Capture the cell that displays the provided text and extract its (x, y) central coordinate. 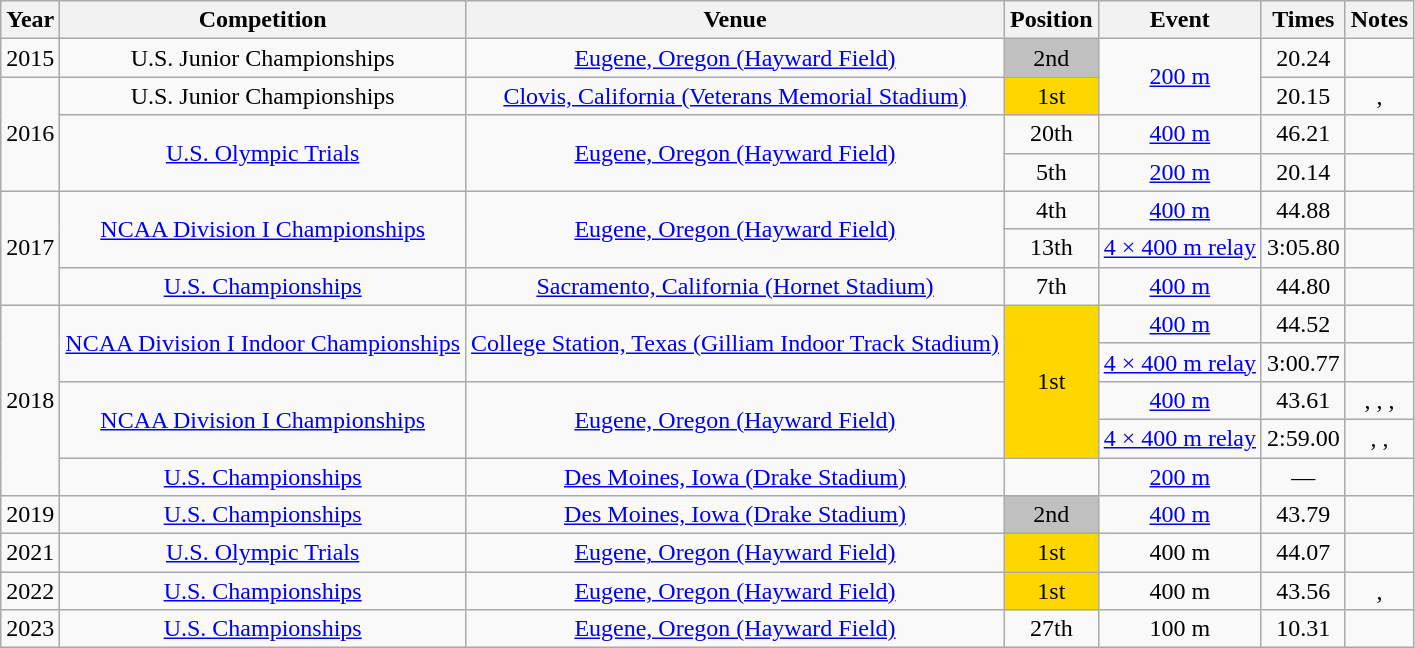
2016 (30, 134)
100 m (1180, 629)
46.21 (1303, 134)
20th (1051, 134)
44.52 (1303, 324)
44.80 (1303, 286)
2019 (30, 515)
College Station, Texas (Gilliam Indoor Track Stadium) (736, 343)
20.24 (1303, 58)
4th (1051, 210)
2018 (30, 400)
, , , (1379, 400)
Venue (736, 20)
Event (1180, 20)
2021 (30, 553)
13th (1051, 248)
43.61 (1303, 400)
43.56 (1303, 591)
— (1303, 477)
7th (1051, 286)
Position (1051, 20)
3:00.77 (1303, 362)
44.88 (1303, 210)
2023 (30, 629)
Year (30, 20)
2015 (30, 58)
Sacramento, California (Hornet Stadium) (736, 286)
Competition (263, 20)
Notes (1379, 20)
10.31 (1303, 629)
Clovis, California (Veterans Memorial Stadium) (736, 96)
2022 (30, 591)
3:05.80 (1303, 248)
43.79 (1303, 515)
, , (1379, 438)
20.15 (1303, 96)
27th (1051, 629)
20.14 (1303, 172)
44.07 (1303, 553)
2017 (30, 248)
NCAA Division I Indoor Championships (263, 343)
2:59.00 (1303, 438)
5th (1051, 172)
Times (1303, 20)
